Capture the cell that displays the provided text and extract its (x, y) central coordinate. 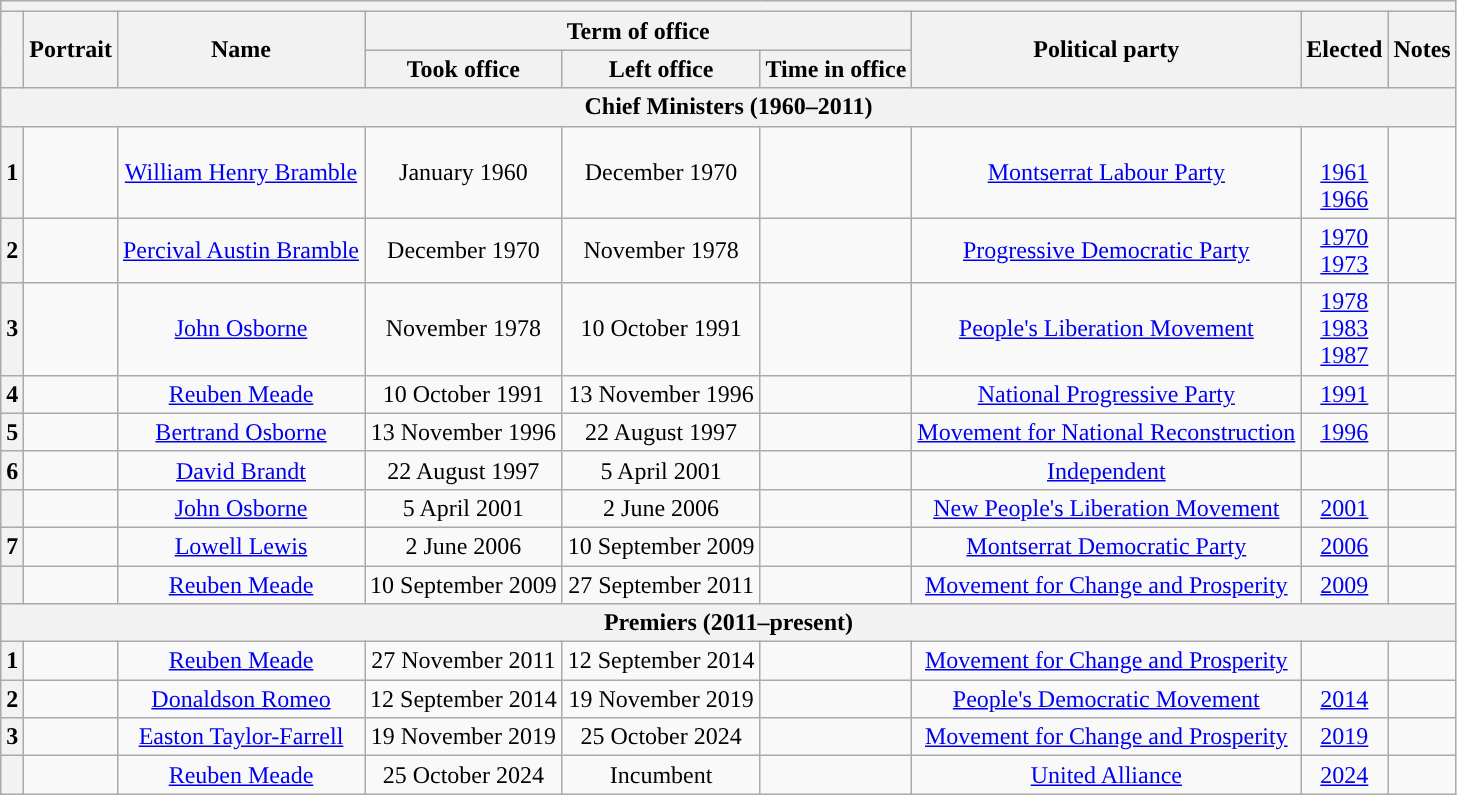
Term of office (638, 31)
4 (12, 394)
Percival Austin Bramble (240, 250)
Progressive Democratic Party (1106, 250)
27 November 2011 (464, 661)
19701973 (1344, 250)
2024 (1344, 775)
2001 (1344, 508)
United Alliance (1106, 775)
2006 (1344, 546)
2014 (1344, 699)
197819831987 (1344, 329)
27 September 2011 (661, 585)
7 (12, 546)
Montserrat Labour Party (1106, 172)
William Henry Bramble (240, 172)
Chief Ministers (1960–2011) (728, 107)
Montserrat Democratic Party (1106, 546)
19611966 (1344, 172)
5 (12, 432)
Name (240, 50)
New People's Liberation Movement (1106, 508)
People's Liberation Movement (1106, 329)
2009 (1344, 585)
David Brandt (240, 470)
Left office (661, 69)
2019 (1344, 737)
Took office (464, 69)
Time in office (836, 69)
Elected (1344, 50)
1991 (1344, 394)
1996 (1344, 432)
Donaldson Romeo (240, 699)
January 1960 (464, 172)
People's Democratic Movement (1106, 699)
Movement for National Reconstruction (1106, 432)
National Progressive Party (1106, 394)
Notes (1422, 50)
Premiers (2011–present) (728, 623)
Incumbent (661, 775)
Independent (1106, 470)
Political party (1106, 50)
Lowell Lewis (240, 546)
Easton Taylor-Farrell (240, 737)
Bertrand Osborne (240, 432)
6 (12, 470)
Portrait (71, 50)
